Locate the cell with the specified text and output its (x, y) center coordinate. 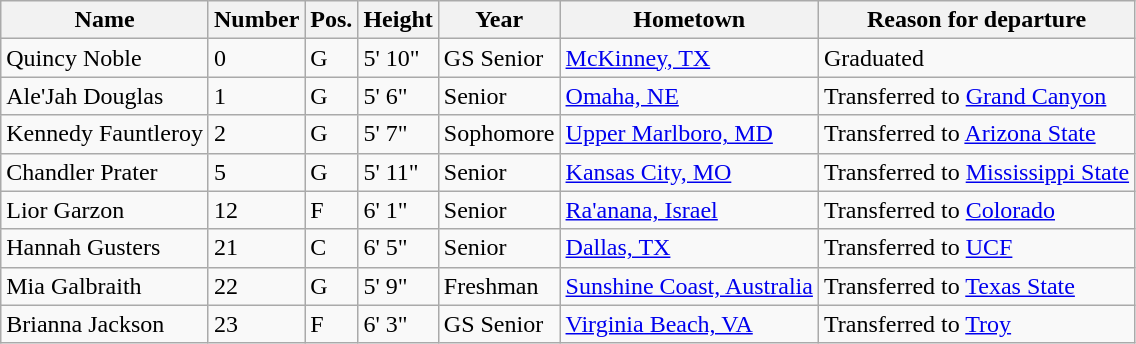
Height (398, 20)
23 (256, 324)
Pos. (332, 20)
6' 3" (398, 324)
Number (256, 20)
5' 9" (398, 286)
McKinney, TX (689, 58)
6' 5" (398, 248)
22 (256, 286)
Sunshine Coast, Australia (689, 286)
Transferred to Texas State (976, 286)
5' 11" (398, 172)
0 (256, 58)
6' 1" (398, 210)
Transferred to Arizona State (976, 134)
Omaha, NE (689, 96)
12 (256, 210)
Virginia Beach, VA (689, 324)
Hometown (689, 20)
Transferred to Colorado (976, 210)
Transferred to Grand Canyon (976, 96)
Lior Garzon (105, 210)
Dallas, TX (689, 248)
Kansas City, MO (689, 172)
5' 6" (398, 96)
Chandler Prater (105, 172)
Name (105, 20)
2 (256, 134)
C (332, 248)
5 (256, 172)
21 (256, 248)
Freshman (499, 286)
Graduated (976, 58)
5' 10" (398, 58)
Mia Galbraith (105, 286)
Hannah Gusters (105, 248)
Brianna Jackson (105, 324)
Sophomore (499, 134)
1 (256, 96)
Ale'Jah Douglas (105, 96)
Kennedy Fauntleroy (105, 134)
Transferred to Troy (976, 324)
Year (499, 20)
Transferred to Mississippi State (976, 172)
Reason for departure (976, 20)
Ra'anana, Israel (689, 210)
Transferred to UCF (976, 248)
5' 7" (398, 134)
Upper Marlboro, MD (689, 134)
Quincy Noble (105, 58)
